Provide the (x, y) coordinate of the cell's center where the given text is located.  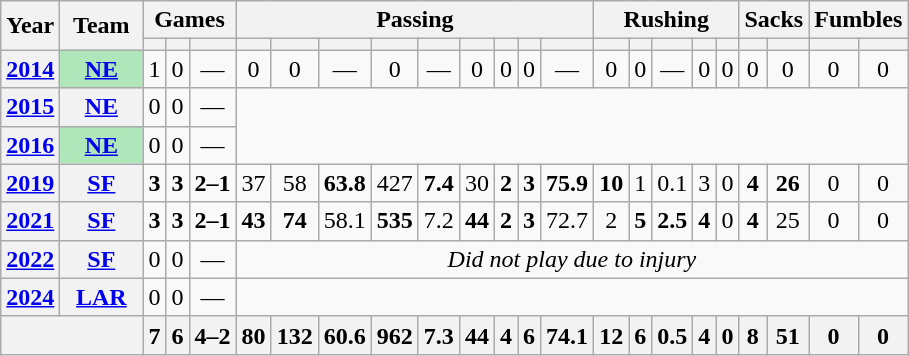
Team (102, 26)
Games (190, 20)
132 (294, 335)
2.5 (672, 221)
58.1 (344, 221)
58 (294, 183)
5 (640, 221)
51 (788, 335)
75.9 (568, 183)
2016 (30, 145)
Year (30, 26)
25 (788, 221)
7.2 (438, 221)
63.8 (344, 183)
2022 (30, 259)
2024 (30, 297)
2021 (30, 221)
Sacks (774, 20)
2015 (30, 107)
30 (476, 183)
Did not play due to injury (572, 259)
74 (294, 221)
2014 (30, 69)
7 (154, 335)
74.1 (568, 335)
962 (394, 335)
Fumbles (858, 20)
26 (788, 183)
0.1 (672, 183)
Rushing (666, 20)
427 (394, 183)
43 (254, 221)
10 (612, 183)
Passing (415, 20)
80 (254, 335)
7.4 (438, 183)
12 (612, 335)
7.3 (438, 335)
535 (394, 221)
2019 (30, 183)
60.6 (344, 335)
72.7 (568, 221)
0.5 (672, 335)
8 (753, 335)
37 (254, 183)
4–2 (212, 335)
LAR (102, 297)
